Return (x, y) of the center of cell containing provided text 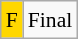
Final (50, 20)
F (12, 20)
